Detect which cell encompasses the target text, then output its (X, Y) center coordinate. 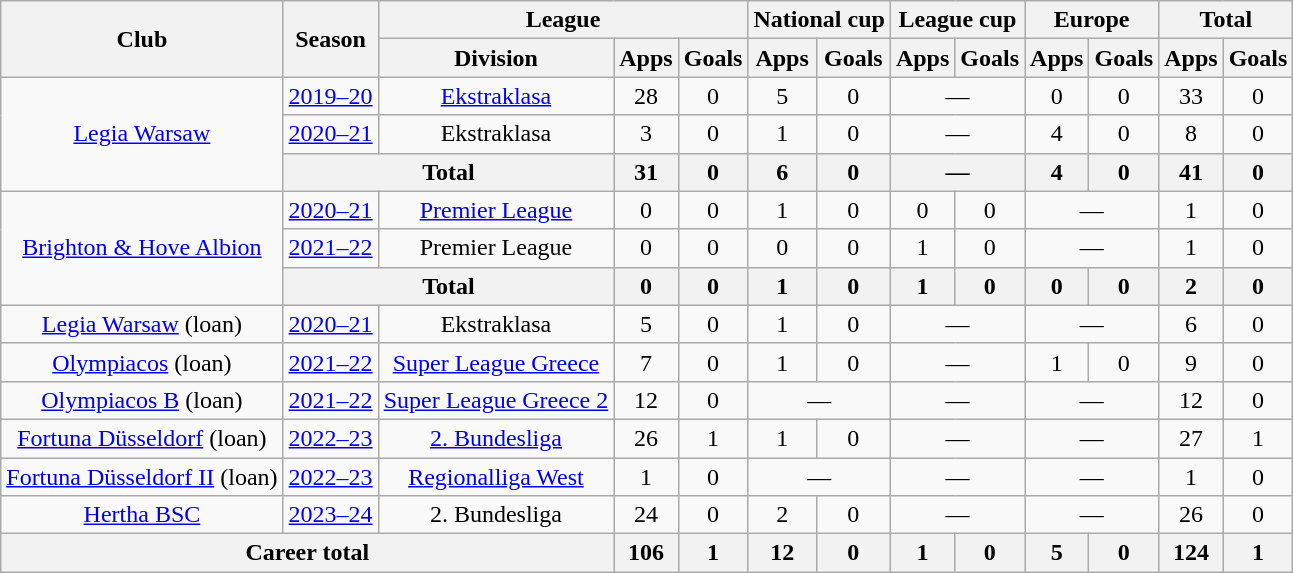
31 (646, 172)
Super League Greece (496, 362)
League cup (957, 20)
3 (646, 134)
7 (646, 362)
National cup (819, 20)
Brighton & Hove Albion (142, 248)
24 (646, 515)
41 (1191, 172)
8 (1191, 134)
Fortuna Düsseldorf (loan) (142, 438)
Fortuna Düsseldorf II (loan) (142, 477)
Division (496, 58)
Career total (308, 553)
27 (1191, 438)
28 (646, 96)
9 (1191, 362)
2019–20 (330, 96)
Season (330, 39)
2023–24 (330, 515)
Olympiacos (loan) (142, 362)
33 (1191, 96)
Legia Warsaw (loan) (142, 324)
124 (1191, 553)
Olympiacos B (loan) (142, 400)
Regionalliga West (496, 477)
106 (646, 553)
Europe (1092, 20)
Hertha BSC (142, 515)
Super League Greece 2 (496, 400)
Legia Warsaw (142, 134)
League (563, 20)
Club (142, 39)
